Pinpoint the cell where the given text exists, returning its [X, Y] midpoint coordinate. 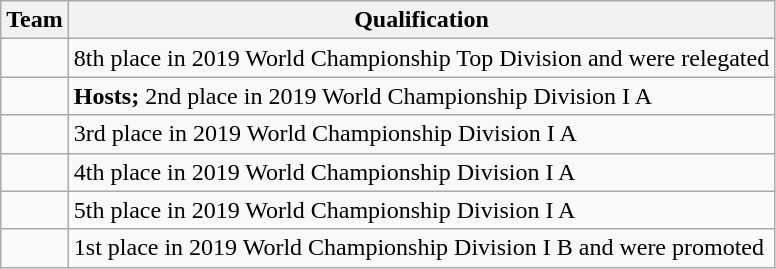
Team [35, 20]
3rd place in 2019 World Championship Division I A [421, 134]
8th place in 2019 World Championship Top Division and were relegated [421, 58]
4th place in 2019 World Championship Division I A [421, 172]
Hosts; 2nd place in 2019 World Championship Division I A [421, 96]
Qualification [421, 20]
5th place in 2019 World Championship Division I A [421, 210]
1st place in 2019 World Championship Division I B and were promoted [421, 248]
